Return [x, y] of the center of cell containing provided text 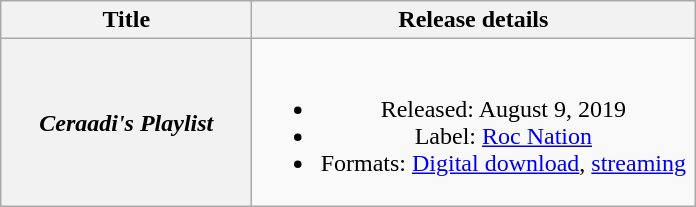
Ceraadi's Playlist [126, 122]
Release details [474, 20]
Released: August 9, 2019Label: Roc NationFormats: Digital download, streaming [474, 122]
Title [126, 20]
